Capture the cell that displays the provided text and extract its [X, Y] central coordinate. 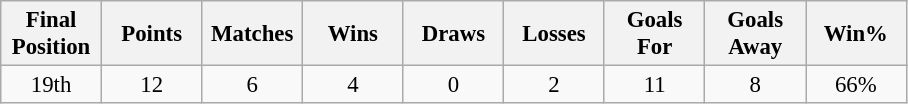
11 [654, 85]
4 [354, 85]
19th [52, 85]
0 [454, 85]
Goals For [654, 34]
12 [152, 85]
Draws [454, 34]
8 [756, 85]
Points [152, 34]
Losses [554, 34]
Final Position [52, 34]
Win% [856, 34]
Wins [354, 34]
66% [856, 85]
6 [252, 85]
Goals Away [756, 34]
2 [554, 85]
Matches [252, 34]
